Detect which cell encompasses the target text, then output its (X, Y) center coordinate. 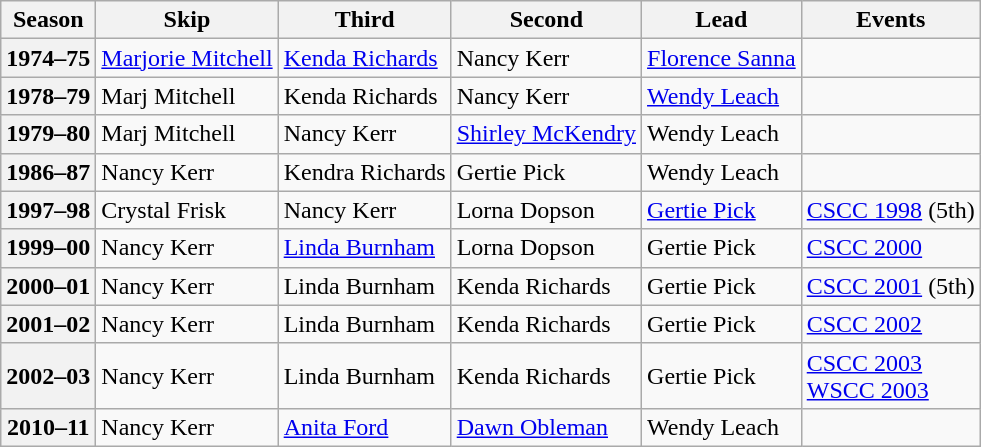
Skip (187, 20)
1979–80 (48, 134)
Florence Sanna (722, 58)
1978–79 (48, 96)
1999–00 (48, 248)
CSCC 1998 (5th) (890, 210)
Kendra Richards (364, 172)
Dawn Obleman (546, 427)
Marjorie Mitchell (187, 58)
CSCC 2001 (5th) (890, 286)
Third (364, 20)
Shirley McKendry (546, 134)
2001–02 (48, 324)
2000–01 (48, 286)
Lead (722, 20)
CSCC 2003 WSCC 2003 (890, 376)
Events (890, 20)
1986–87 (48, 172)
Anita Ford (364, 427)
2002–03 (48, 376)
Second (546, 20)
2010–11 (48, 427)
CSCC 2002 (890, 324)
Crystal Frisk (187, 210)
CSCC 2000 (890, 248)
Season (48, 20)
1974–75 (48, 58)
1997–98 (48, 210)
